Output the (x, y) coordinate of the center of the cell containing the given text.  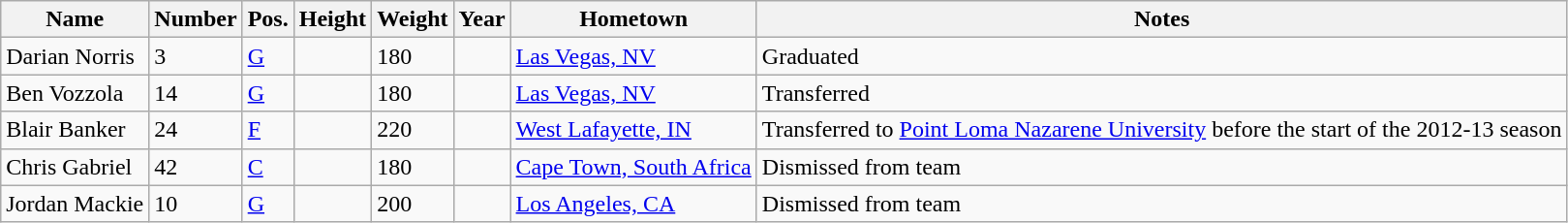
200 (413, 204)
Year (482, 19)
Transferred (1162, 93)
220 (413, 130)
F (267, 130)
24 (196, 130)
Darian Norris (76, 56)
Los Angeles, CA (633, 204)
Hometown (633, 19)
Weight (413, 19)
Jordan Mackie (76, 204)
Notes (1162, 19)
Cape Town, South Africa (633, 167)
Transferred to Point Loma Nazarene University before the start of the 2012-13 season (1162, 130)
14 (196, 93)
Pos. (267, 19)
Height (332, 19)
Ben Vozzola (76, 93)
Graduated (1162, 56)
C (267, 167)
Chris Gabriel (76, 167)
Number (196, 19)
3 (196, 56)
10 (196, 204)
Blair Banker (76, 130)
West Lafayette, IN (633, 130)
42 (196, 167)
Name (76, 19)
